Pinpoint the cell where the given text exists, returning its [x, y] midpoint coordinate. 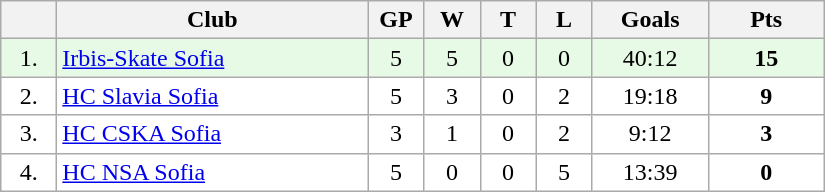
9 [766, 96]
Club [212, 20]
1. [29, 58]
3. [29, 134]
HC Slavia Sofia [212, 96]
T [508, 20]
2. [29, 96]
13:39 [650, 172]
Pts [766, 20]
Irbis-Skate Sofia [212, 58]
HC CSKA Sofia [212, 134]
19:18 [650, 96]
4. [29, 172]
40:12 [650, 58]
HC NSA Sofia [212, 172]
L [564, 20]
Goals [650, 20]
GP [396, 20]
W [452, 20]
1 [452, 134]
9:12 [650, 134]
15 [766, 58]
